From the cell containing the given text, extract its center point as [x, y] coordinate. 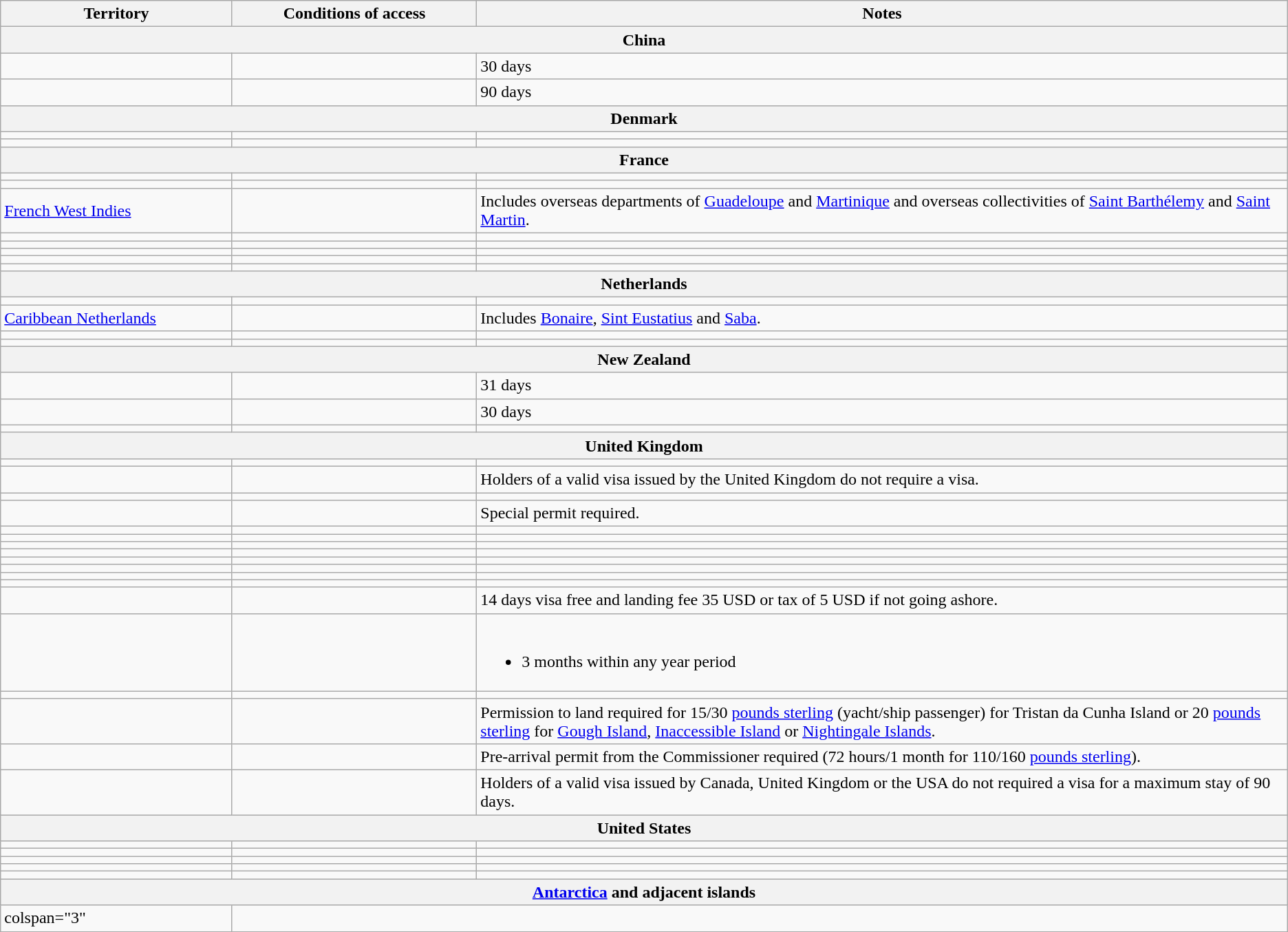
Includes Bonaire, Sint Eustatius and Saba. [882, 318]
Denmark [644, 118]
Notes [882, 14]
Antarctica and adjacent islands [644, 892]
New Zealand [644, 359]
United States [644, 828]
Holders of a valid visa issued by the United Kingdom do not require a visa. [882, 479]
Netherlands [644, 284]
Holders of a valid visa issued by Canada, United Kingdom or the USA do not required a visa for a maximum stay of 90 days. [882, 792]
French West Indies [117, 211]
colspan="3" [117, 918]
Pre-arrival permit from the Commissioner required (72 hours/1 month for 110/160 pounds sterling). [882, 756]
3 months within any year period [882, 653]
Territory [117, 14]
14 days visa free and landing fee 35 USD or tax of 5 USD if not going ashore. [882, 600]
United Kingdom [644, 445]
Includes overseas departments of Guadeloupe and Martinique and overseas collectivities of Saint Barthélemy and Saint Martin. [882, 211]
France [644, 160]
31 days [882, 385]
Special permit required. [882, 513]
Conditions of access [354, 14]
Caribbean Netherlands [117, 318]
90 days [882, 92]
China [644, 40]
